Return the (X, Y) coordinate for the center point of the cell that contains the specified text.  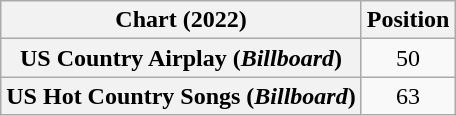
US Country Airplay (Billboard) (181, 58)
63 (408, 96)
Chart (2022) (181, 20)
Position (408, 20)
US Hot Country Songs (Billboard) (181, 96)
50 (408, 58)
